Determine the (x, y) coordinate at the center of the cell enclosing the given text.  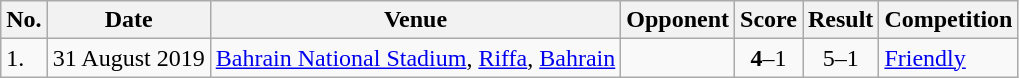
Friendly (948, 58)
Bahrain National Stadium, Riffa, Bahrain (416, 58)
No. (24, 20)
5–1 (840, 58)
1. (24, 58)
Venue (416, 20)
Score (769, 20)
4–1 (769, 58)
31 August 2019 (128, 58)
Opponent (678, 20)
Result (840, 20)
Date (128, 20)
Competition (948, 20)
